Capture the cell that displays the provided text and extract its [x, y] central coordinate. 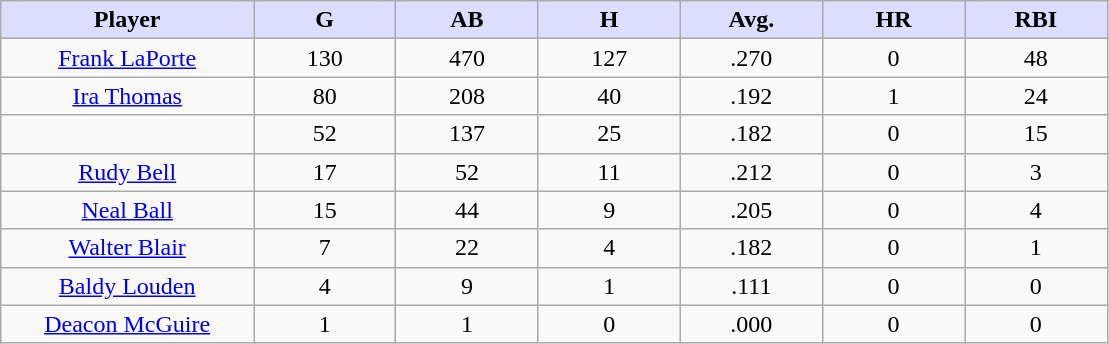
Walter Blair [128, 248]
Ira Thomas [128, 96]
.212 [751, 172]
208 [467, 96]
.192 [751, 96]
.111 [751, 286]
22 [467, 248]
25 [609, 134]
17 [325, 172]
470 [467, 58]
Baldy Louden [128, 286]
137 [467, 134]
80 [325, 96]
RBI [1036, 20]
G [325, 20]
11 [609, 172]
Player [128, 20]
.270 [751, 58]
Frank LaPorte [128, 58]
H [609, 20]
.000 [751, 324]
44 [467, 210]
Deacon McGuire [128, 324]
40 [609, 96]
HR [893, 20]
3 [1036, 172]
48 [1036, 58]
Neal Ball [128, 210]
127 [609, 58]
.205 [751, 210]
Rudy Bell [128, 172]
Avg. [751, 20]
130 [325, 58]
AB [467, 20]
7 [325, 248]
24 [1036, 96]
